Output the [X, Y] coordinate of the center of the cell containing the given text.  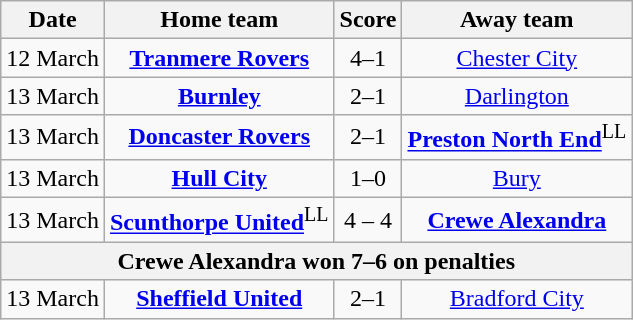
Preston North EndLL [517, 138]
Chester City [517, 58]
Score [368, 20]
Sheffield United [219, 299]
Darlington [517, 96]
Burnley [219, 96]
1–0 [368, 178]
Tranmere Rovers [219, 58]
12 March [53, 58]
Doncaster Rovers [219, 138]
Bradford City [517, 299]
Scunthorpe UnitedLL [219, 220]
Bury [517, 178]
Crewe Alexandra won 7–6 on penalties [316, 261]
Crewe Alexandra [517, 220]
Away team [517, 20]
Date [53, 20]
4 – 4 [368, 220]
4–1 [368, 58]
Home team [219, 20]
Hull City [219, 178]
